Locate the cell with the specified text and output its (x, y) center coordinate. 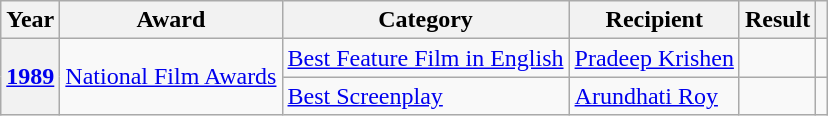
Year (30, 20)
Result (777, 20)
Best Screenplay (426, 96)
1989 (30, 77)
National Film Awards (171, 77)
Recipient (654, 20)
Category (426, 20)
Pradeep Krishen (654, 58)
Award (171, 20)
Best Feature Film in English (426, 58)
Arundhati Roy (654, 96)
